For the text-containing cell, return its midpoint in (X, Y) coordinate format. 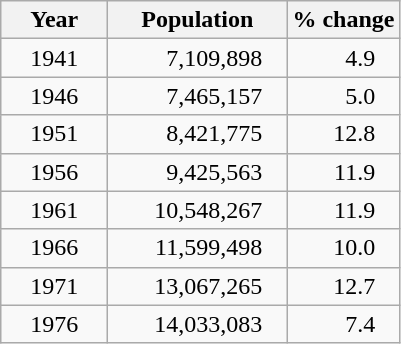
14,033,083 (198, 324)
11,599,498 (198, 248)
1946 (54, 96)
4.9 (344, 58)
10.0 (344, 248)
% change (344, 20)
1956 (54, 172)
9,425,563 (198, 172)
12.7 (344, 286)
1976 (54, 324)
5.0 (344, 96)
7,465,157 (198, 96)
12.8 (344, 134)
7,109,898 (198, 58)
1971 (54, 286)
8,421,775 (198, 134)
10,548,267 (198, 210)
1961 (54, 210)
1951 (54, 134)
1966 (54, 248)
1941 (54, 58)
Year (54, 20)
7.4 (344, 324)
13,067,265 (198, 286)
Population (198, 20)
